From the cell containing the given text, extract its center point as [X, Y] coordinate. 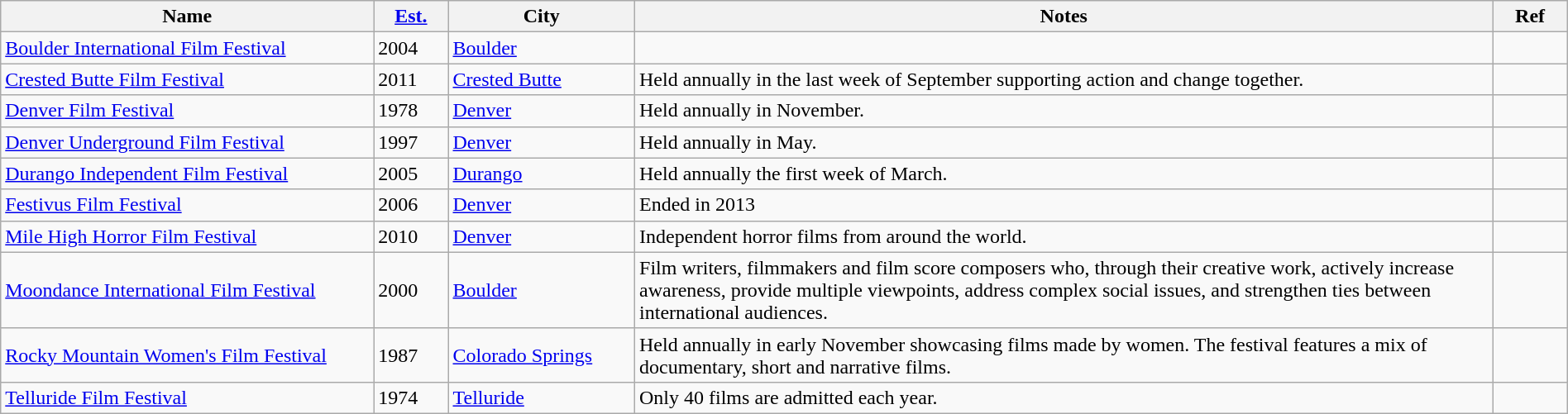
Notes [1064, 17]
Telluride [542, 397]
Denver Film Festival [187, 111]
Held annually in November. [1064, 111]
Ended in 2013 [1064, 205]
2005 [411, 174]
Only 40 films are admitted each year. [1064, 397]
2011 [411, 79]
Held annually in May. [1064, 142]
Festivus Film Festival [187, 205]
Crested Butte Film Festival [187, 79]
Held annually the first week of March. [1064, 174]
1997 [411, 142]
2004 [411, 48]
Boulder International Film Festival [187, 48]
1978 [411, 111]
Crested Butte [542, 79]
Moondance International Film Festival [187, 290]
2000 [411, 290]
Ref [1530, 17]
Name [187, 17]
Durango [542, 174]
Est. [411, 17]
2006 [411, 205]
Held annually in the last week of September supporting action and change together. [1064, 79]
City [542, 17]
Held annually in early November showcasing films made by women. The festival features a mix of documentary, short and narrative films. [1064, 355]
Independent horror films from around the world. [1064, 236]
1974 [411, 397]
2010 [411, 236]
Rocky Mountain Women's Film Festival [187, 355]
Telluride Film Festival [187, 397]
Mile High Horror Film Festival [187, 236]
Denver Underground Film Festival [187, 142]
1987 [411, 355]
Colorado Springs [542, 355]
Durango Independent Film Festival [187, 174]
